Search for the cell housing the specified text and yield its (X, Y) center coordinate. 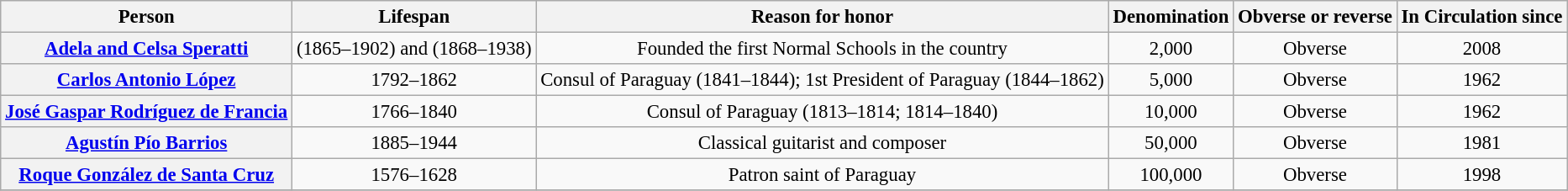
Patron saint of Paraguay (822, 175)
Classical guitarist and composer (822, 143)
Consul of Paraguay (1841–1844); 1st President of Paraguay (1844–1862) (822, 80)
1885–1944 (414, 143)
1792–1862 (414, 80)
Lifespan (414, 17)
In Circulation since (1482, 17)
Obverse or reverse (1315, 17)
Person (146, 17)
2008 (1482, 49)
Denomination (1171, 17)
1981 (1482, 143)
Founded the first Normal Schools in the country (822, 49)
Roque González de Santa Cruz (146, 175)
José Gaspar Rodríguez de Francia (146, 112)
(1865–1902) and (1868–1938) (414, 49)
100,000 (1171, 175)
1576–1628 (414, 175)
1998 (1482, 175)
Reason for honor (822, 17)
2,000 (1171, 49)
Consul of Paraguay (1813–1814; 1814–1840) (822, 112)
Adela and Celsa Speratti (146, 49)
10,000 (1171, 112)
Carlos Antonio López (146, 80)
5,000 (1171, 80)
1766–1840 (414, 112)
50,000 (1171, 143)
Agustín Pío Barrios (146, 143)
